Identify which cell holds the provided text, then report its [x, y] central coordinate. 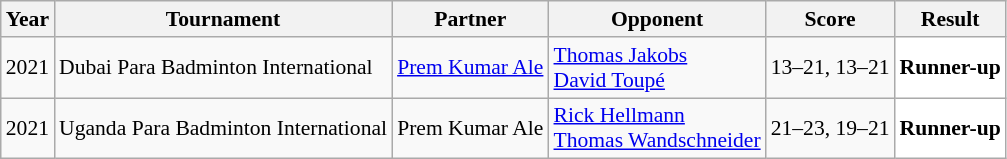
Tournament [223, 19]
Score [830, 19]
Opponent [656, 19]
Thomas Jakobs David Toupé [656, 68]
Partner [470, 19]
21–23, 19–21 [830, 128]
Year [28, 19]
13–21, 13–21 [830, 68]
Rick Hellmann Thomas Wandschneider [656, 128]
Result [950, 19]
Dubai Para Badminton International [223, 68]
Uganda Para Badminton International [223, 128]
